For the text-containing cell, return its midpoint in [X, Y] coordinate format. 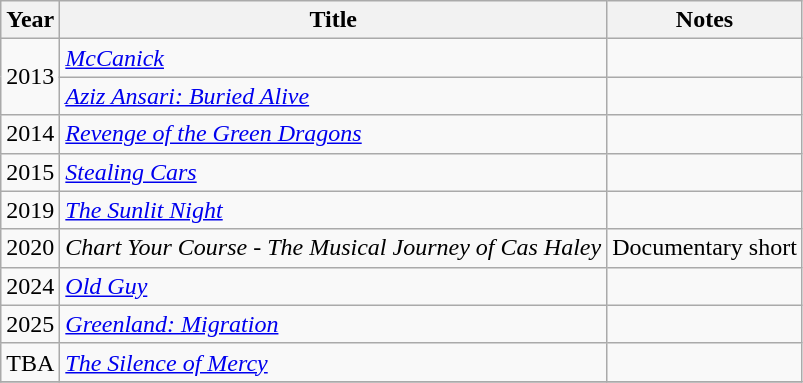
2025 [30, 324]
TBA [30, 362]
2024 [30, 286]
Documentary short [705, 248]
Old Guy [334, 286]
Greenland: Migration [334, 324]
McCanick [334, 58]
Year [30, 20]
Aziz Ansari: Buried Alive [334, 96]
2019 [30, 210]
The Silence of Mercy [334, 362]
2015 [30, 172]
2020 [30, 248]
The Sunlit Night [334, 210]
Stealing Cars [334, 172]
2013 [30, 77]
Revenge of the Green Dragons [334, 134]
2014 [30, 134]
Title [334, 20]
Notes [705, 20]
Chart Your Course - The Musical Journey of Cas Haley [334, 248]
